Extract the [x, y] coordinate from the center of the cell holding the provided text.  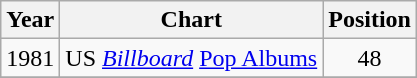
US Billboard Pop Albums [192, 58]
Year [30, 20]
Position [370, 20]
48 [370, 58]
Chart [192, 20]
1981 [30, 58]
